Locate the cell with the specified text and output its (x, y) center coordinate. 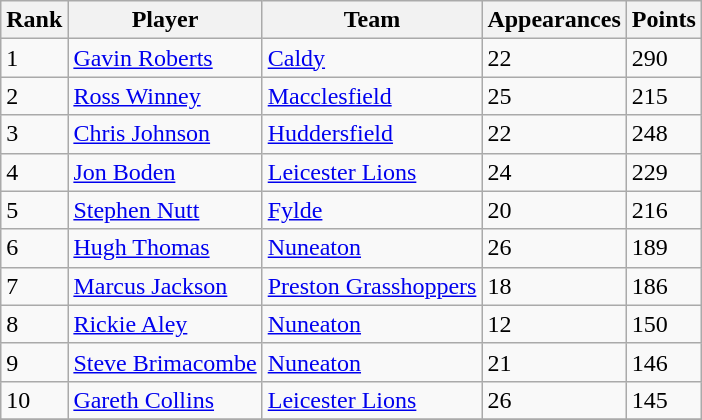
20 (554, 210)
Macclesfield (372, 96)
Points (664, 20)
146 (664, 362)
Fylde (372, 210)
9 (34, 362)
Appearances (554, 20)
186 (664, 286)
24 (554, 172)
Huddersfield (372, 134)
Preston Grasshoppers (372, 286)
Gareth Collins (165, 400)
189 (664, 248)
25 (554, 96)
Caldy (372, 58)
Jon Boden (165, 172)
Ross Winney (165, 96)
Gavin Roberts (165, 58)
248 (664, 134)
Team (372, 20)
5 (34, 210)
Hugh Thomas (165, 248)
18 (554, 286)
Rank (34, 20)
216 (664, 210)
3 (34, 134)
Chris Johnson (165, 134)
12 (554, 324)
Marcus Jackson (165, 286)
Steve Brimacombe (165, 362)
1 (34, 58)
215 (664, 96)
8 (34, 324)
150 (664, 324)
Stephen Nutt (165, 210)
10 (34, 400)
145 (664, 400)
2 (34, 96)
21 (554, 362)
Player (165, 20)
229 (664, 172)
4 (34, 172)
290 (664, 58)
Rickie Aley (165, 324)
6 (34, 248)
7 (34, 286)
